Detect which cell encompasses the target text, then output its [x, y] center coordinate. 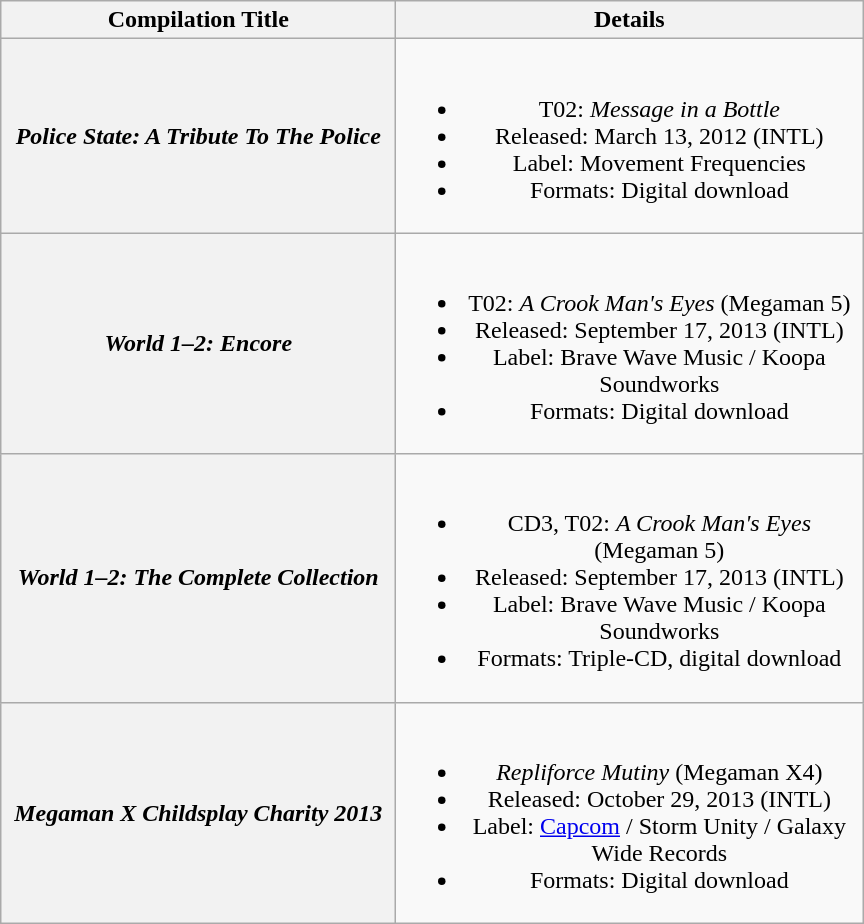
T02: Message in a BottleReleased: March 13, 2012 (INTL)Label: Movement FrequenciesFormats: Digital download [630, 136]
Megaman X Childsplay Charity 2013 [198, 812]
World 1–2: The Complete Collection [198, 578]
Repliforce Mutiny (Megaman X4)Released: October 29, 2013 (INTL)Label: Capcom / Storm Unity / Galaxy Wide RecordsFormats: Digital download [630, 812]
Police State: A Tribute To The Police [198, 136]
Details [630, 20]
World 1–2: Encore [198, 344]
Compilation Title [198, 20]
T02: A Crook Man's Eyes (Megaman 5)Released: September 17, 2013 (INTL)Label: Brave Wave Music / Koopa SoundworksFormats: Digital download [630, 344]
